For the text-containing cell, return its midpoint in [X, Y] coordinate format. 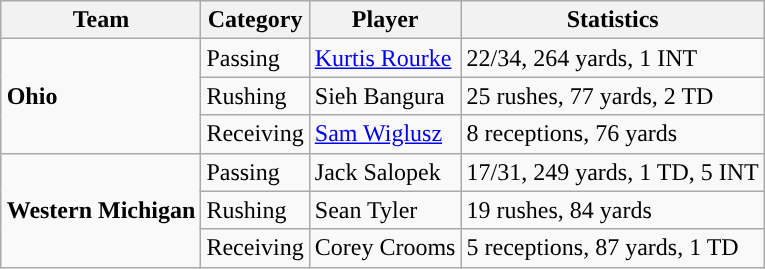
8 receptions, 76 yards [612, 134]
Sean Tyler [385, 210]
Kurtis Rourke [385, 58]
25 rushes, 77 yards, 2 TD [612, 96]
Player [385, 20]
Team [101, 20]
Category [255, 20]
Corey Crooms [385, 248]
Sieh Bangura [385, 96]
Western Michigan [101, 210]
Ohio [101, 96]
Statistics [612, 20]
22/34, 264 yards, 1 INT [612, 58]
Sam Wiglusz [385, 134]
Jack Salopek [385, 172]
19 rushes, 84 yards [612, 210]
5 receptions, 87 yards, 1 TD [612, 248]
17/31, 249 yards, 1 TD, 5 INT [612, 172]
